From the cell containing the given text, extract its center point as (x, y) coordinate. 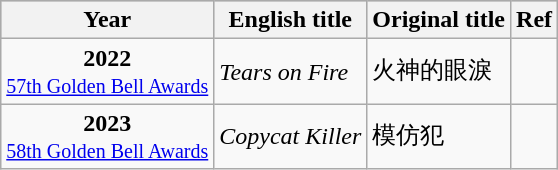
Original title (439, 20)
Year (108, 20)
2023 58th Golden Bell Awards (108, 136)
2022 57th Golden Bell Awards (108, 72)
Copycat Killer (290, 136)
火神的眼淚 (439, 72)
English title (290, 20)
Ref (534, 20)
Tears on Fire (290, 72)
模仿犯 (439, 136)
